Provide the [x, y] coordinate of the cell's center where the given text is located.  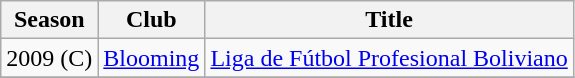
2009 (C) [50, 58]
Blooming [152, 58]
Season [50, 20]
Liga de Fútbol Profesional Boliviano [389, 58]
Club [152, 20]
Title [389, 20]
